Capture the cell that displays the provided text and extract its [X, Y] central coordinate. 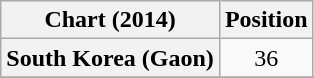
South Korea (Gaon) [110, 58]
Position [266, 20]
Chart (2014) [110, 20]
36 [266, 58]
